For the text-containing cell, return its midpoint in (X, Y) coordinate format. 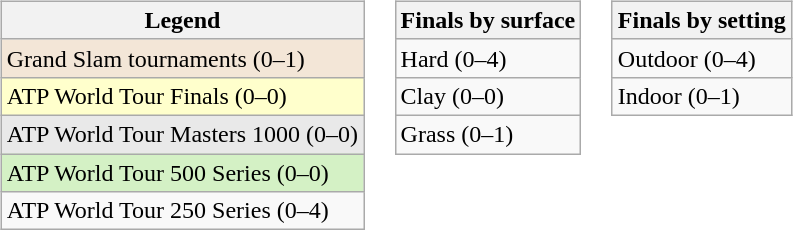
Legend (182, 20)
Grand Slam tournaments (0–1) (182, 58)
ATP World Tour 500 Series (0–0) (182, 173)
Hard (0–4) (488, 58)
ATP World Tour 250 Series (0–4) (182, 211)
Finals by surface (488, 20)
Indoor (0–1) (702, 96)
ATP World Tour Masters 1000 (0–0) (182, 134)
Finals by setting (702, 20)
ATP World Tour Finals (0–0) (182, 96)
Grass (0–1) (488, 134)
Clay (0–0) (488, 96)
Outdoor (0–4) (702, 58)
